Capture the cell that displays the provided text and extract its [X, Y] central coordinate. 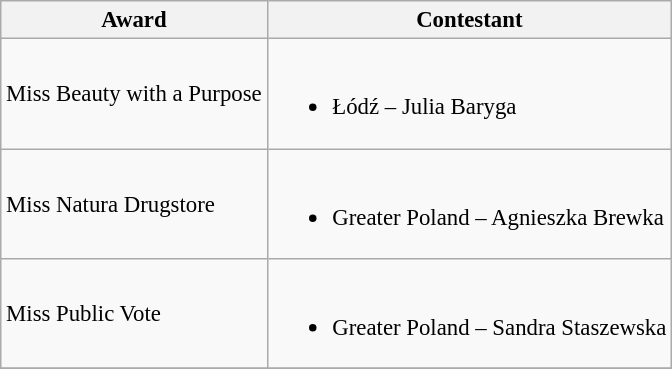
Łódź – Julia Baryga [470, 94]
Greater Poland – Agnieszka Brewka [470, 204]
Greater Poland – Sandra Staszewska [470, 314]
Contestant [470, 20]
Award [134, 20]
Miss Beauty with a Purpose [134, 94]
Miss Public Vote [134, 314]
Miss Natura Drugstore [134, 204]
